Detect which cell encompasses the target text, then output its [x, y] center coordinate. 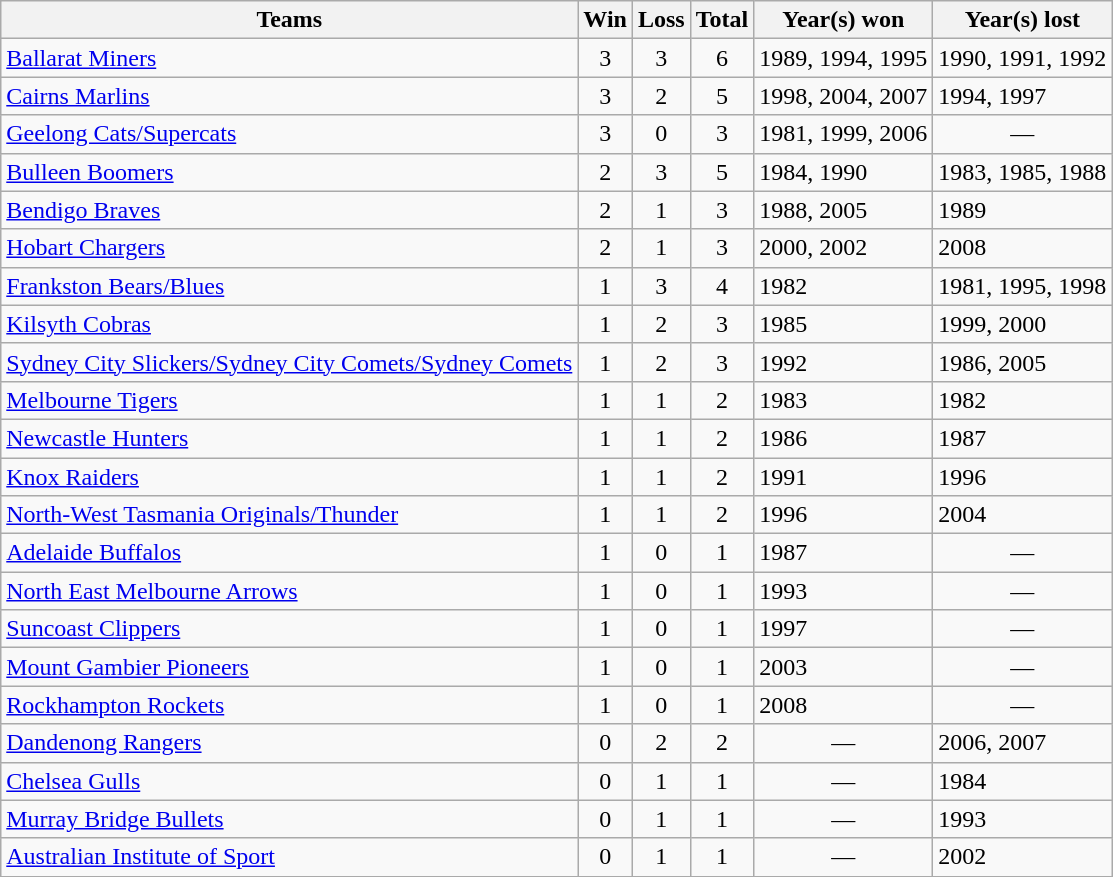
6 [722, 58]
1998, 2004, 2007 [844, 96]
Win [606, 20]
Year(s) lost [1022, 20]
1984, 1990 [844, 172]
1985 [844, 324]
Kilsyth Cobras [290, 324]
1981, 1999, 2006 [844, 134]
1999, 2000 [1022, 324]
Frankston Bears/Blues [290, 286]
Chelsea Gulls [290, 781]
Melbourne Tigers [290, 400]
Cairns Marlins [290, 96]
Suncoast Clippers [290, 629]
2004 [1022, 515]
1984 [1022, 781]
1997 [844, 629]
1989 [1022, 210]
North East Melbourne Arrows [290, 591]
1986, 2005 [1022, 362]
1983 [844, 400]
Geelong Cats/Supercats [290, 134]
Ballarat Miners [290, 58]
Adelaide Buffalos [290, 553]
Dandenong Rangers [290, 743]
2006, 2007 [1022, 743]
Teams [290, 20]
Newcastle Hunters [290, 438]
1989, 1994, 1995 [844, 58]
1992 [844, 362]
2002 [1022, 857]
Loss [661, 20]
1994, 1997 [1022, 96]
2003 [844, 667]
Knox Raiders [290, 477]
1991 [844, 477]
Sydney City Slickers/Sydney City Comets/Sydney Comets [290, 362]
Rockhampton Rockets [290, 705]
1990, 1991, 1992 [1022, 58]
Hobart Chargers [290, 248]
Australian Institute of Sport [290, 857]
Mount Gambier Pioneers [290, 667]
4 [722, 286]
1986 [844, 438]
1988, 2005 [844, 210]
2000, 2002 [844, 248]
Bendigo Braves [290, 210]
North-West Tasmania Originals/Thunder [290, 515]
Bulleen Boomers [290, 172]
Year(s) won [844, 20]
Total [722, 20]
Murray Bridge Bullets [290, 819]
1981, 1995, 1998 [1022, 286]
1983, 1985, 1988 [1022, 172]
